Output the [X, Y] coordinate of the center of the cell containing the given text.  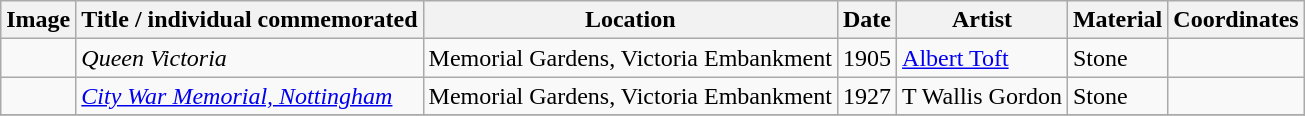
1905 [866, 58]
City War Memorial, Nottingham [250, 96]
1927 [866, 96]
Image [38, 20]
Albert Toft [982, 58]
T Wallis Gordon [982, 96]
Queen Victoria [250, 58]
Material [1117, 20]
Artist [982, 20]
Title / individual commemorated [250, 20]
Date [866, 20]
Coordinates [1236, 20]
Location [630, 20]
